Return (X, Y) of the center of cell containing provided text 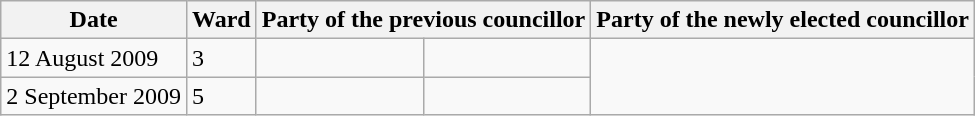
Ward (221, 20)
Party of the newly elected councillor (783, 20)
Date (94, 20)
2 September 2009 (94, 96)
3 (221, 58)
12 August 2009 (94, 58)
5 (221, 96)
Party of the previous councillor (424, 20)
